Detect which cell encompasses the target text, then output its [X, Y] center coordinate. 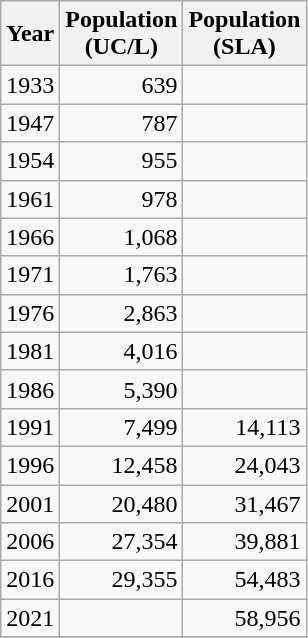
20,480 [122, 503]
7,499 [122, 427]
2021 [30, 618]
1971 [30, 275]
1976 [30, 313]
2001 [30, 503]
14,113 [244, 427]
29,355 [122, 580]
54,483 [244, 580]
1991 [30, 427]
1986 [30, 389]
Year [30, 34]
1961 [30, 199]
Population(SLA) [244, 34]
4,016 [122, 351]
12,458 [122, 465]
955 [122, 161]
978 [122, 199]
24,043 [244, 465]
1966 [30, 237]
1947 [30, 123]
639 [122, 85]
2,863 [122, 313]
1,068 [122, 237]
31,467 [244, 503]
1954 [30, 161]
5,390 [122, 389]
2006 [30, 542]
2016 [30, 580]
58,956 [244, 618]
787 [122, 123]
1996 [30, 465]
1,763 [122, 275]
27,354 [122, 542]
Population(UC/L) [122, 34]
1933 [30, 85]
39,881 [244, 542]
1981 [30, 351]
